Pinpoint the cell where the given text exists, returning its (X, Y) midpoint coordinate. 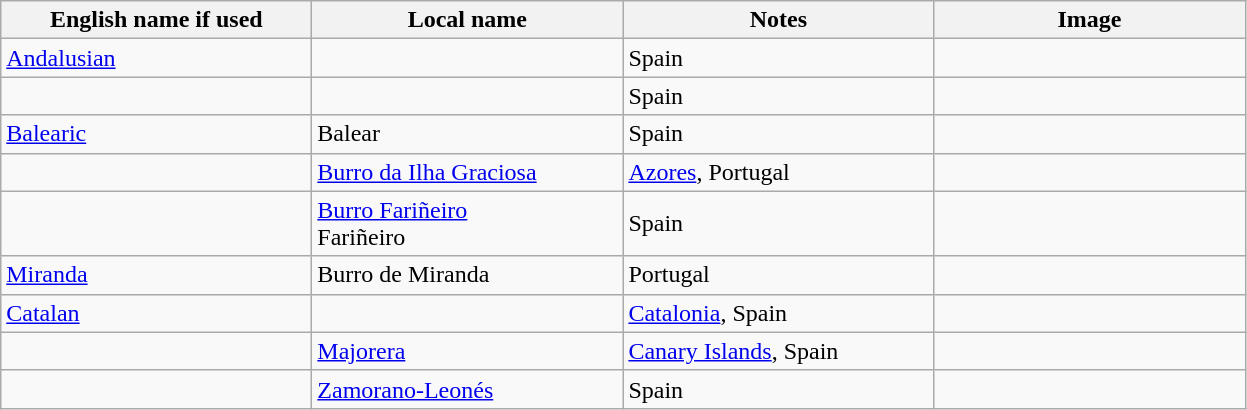
Andalusian (156, 58)
Portugal (778, 275)
Catalonia, Spain (778, 313)
Burro da Ilha Graciosa (468, 172)
Miranda (156, 275)
Canary Islands, Spain (778, 351)
Image (1090, 20)
Balearic (156, 134)
Local name (468, 20)
Balear (468, 134)
Burro de Miranda (468, 275)
Zamorano-Leonés (468, 389)
Majorera (468, 351)
Azores, Portugal (778, 172)
English name if used (156, 20)
Catalan (156, 313)
Burro FariñeiroFariñeiro (468, 224)
Notes (778, 20)
